Capture the cell that displays the provided text and extract its (X, Y) central coordinate. 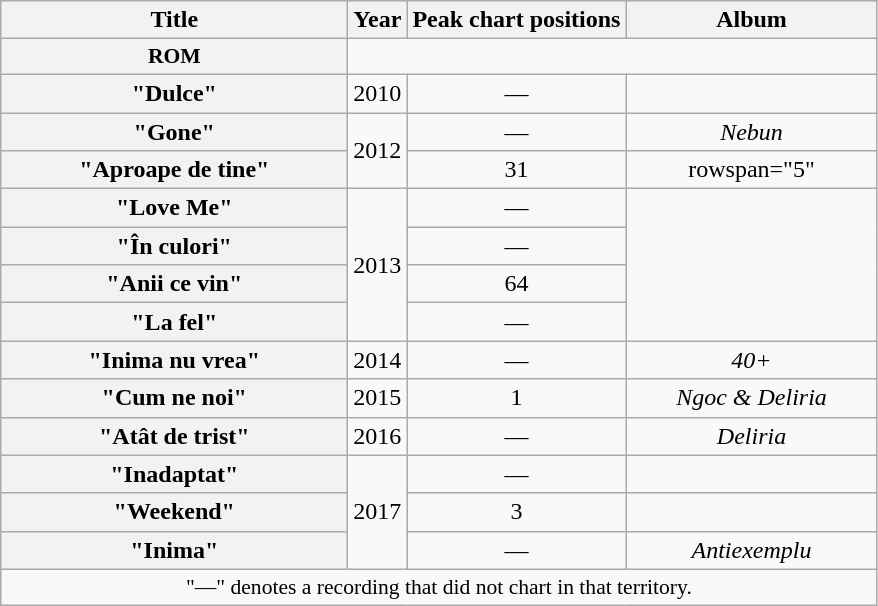
"Gone" (174, 131)
64 (516, 284)
"Inima" (174, 550)
"La fel" (174, 322)
2010 (378, 93)
Peak chart positions (516, 20)
"Dulce" (174, 93)
"Inima nu vrea" (174, 360)
3 (516, 512)
Title (174, 20)
Ngoc & Deliria (752, 398)
2013 (378, 265)
Year (378, 20)
Antiexemplu (752, 550)
"—" denotes a recording that did not chart in that territory. (439, 587)
2014 (378, 360)
"Aproape de tine" (174, 170)
rowspan="5" (752, 170)
"Anii ce vin" (174, 284)
2012 (378, 150)
"În culori" (174, 246)
"Atât de trist" (174, 436)
ROM (174, 57)
Deliria (752, 436)
1 (516, 398)
Nebun (752, 131)
"Weekend" (174, 512)
2016 (378, 436)
"Inadaptat" (174, 474)
31 (516, 170)
2017 (378, 512)
"Cum ne noi" (174, 398)
40+ (752, 360)
2015 (378, 398)
Album (752, 20)
"Love Me" (174, 208)
